Locate the cell with the specified text and output its (X, Y) center coordinate. 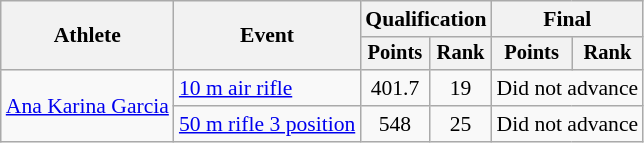
Athlete (88, 36)
10 m air rifle (267, 88)
548 (394, 124)
19 (461, 88)
50 m rifle 3 position (267, 124)
401.7 (394, 88)
Event (267, 36)
Final (568, 19)
Qualification (426, 19)
Ana Karina Garcia (88, 106)
25 (461, 124)
